Find where the given text appears and provide that cell's center as [x, y] coordinate. 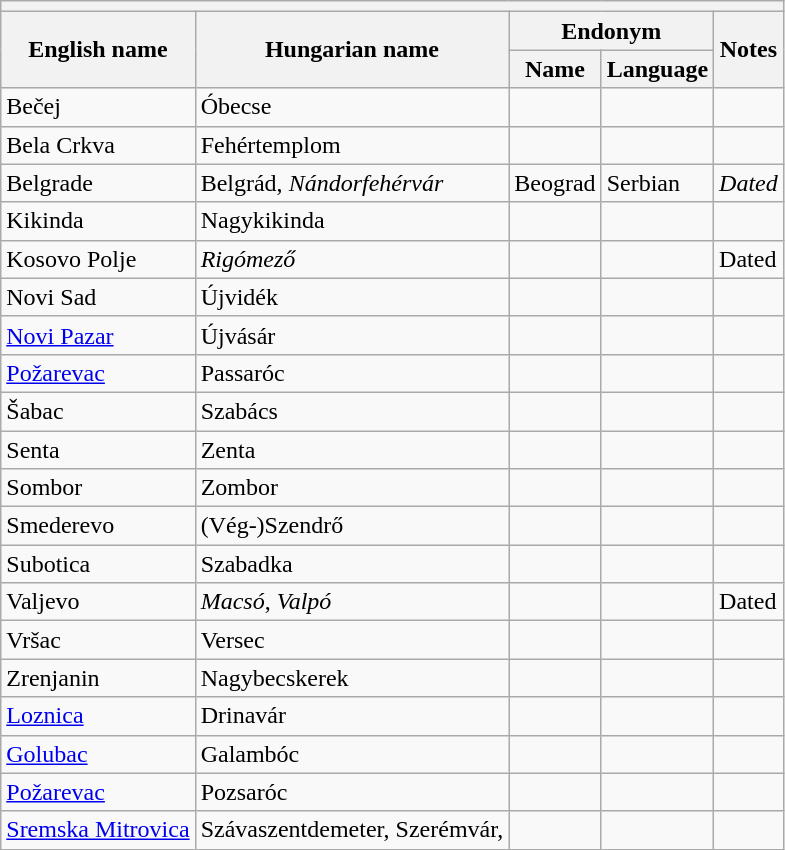
Belgrád, Nándorfehérvár [352, 183]
Szabadka [352, 564]
Notes [749, 50]
Vršac [98, 640]
Golubac [98, 754]
Kosovo Polje [98, 259]
Rigómező [352, 259]
Senta [98, 449]
Bela Crkva [98, 145]
Macsó, Valpó [352, 602]
Pozsaróc [352, 792]
Kikinda [98, 221]
Language [657, 69]
Belgrade [98, 183]
Subotica [98, 564]
Újvásár [352, 335]
Loznica [98, 716]
Sombor [98, 488]
Endonym [612, 31]
Bečej [98, 107]
Hungarian name [352, 50]
Smederevo [98, 526]
Serbian [657, 183]
Passaróc [352, 373]
Nagybecskerek [352, 678]
Újvidék [352, 297]
Óbecse [352, 107]
Beograd [555, 183]
Name [555, 69]
Zombor [352, 488]
Valjevo [98, 602]
Drinavár [352, 716]
Nagykikinda [352, 221]
English name [98, 50]
Szabács [352, 411]
Novi Sad [98, 297]
Zrenjanin [98, 678]
Novi Pazar [98, 335]
Zenta [352, 449]
Szávaszentdemeter, Szerémvár, [352, 830]
Versec [352, 640]
Sremska Mitrovica [98, 830]
Fehértemplom [352, 145]
Galambóc [352, 754]
Šabac [98, 411]
(Vég-)Szendrő [352, 526]
